Pinpoint the cell where the given text exists, returning its [X, Y] midpoint coordinate. 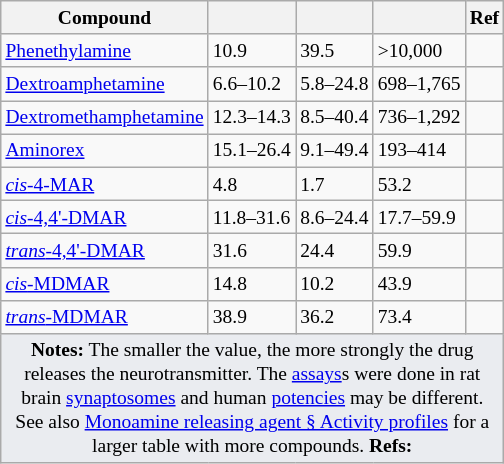
Dextromethamphetamine [104, 118]
17.7–59.9 [419, 216]
9.1–49.4 [335, 150]
8.5–40.4 [335, 118]
24.4 [335, 250]
11.8–31.6 [252, 216]
cis-MDMAR [104, 284]
14.8 [252, 284]
Compound [104, 18]
Ref [484, 18]
43.9 [419, 284]
8.6–24.4 [335, 216]
trans-4,4'-DMAR [104, 250]
12.3–14.3 [252, 118]
>10,000 [419, 50]
1.7 [335, 184]
cis-4-MAR [104, 184]
6.6–10.2 [252, 84]
39.5 [335, 50]
736–1,292 [419, 118]
Phenethylamine [104, 50]
31.6 [252, 250]
cis-4,4'-DMAR [104, 216]
59.9 [419, 250]
698–1,765 [419, 84]
10.9 [252, 50]
73.4 [419, 316]
15.1–26.4 [252, 150]
38.9 [252, 316]
10.2 [335, 284]
53.2 [419, 184]
193–414 [419, 150]
36.2 [335, 316]
Dextroamphetamine [104, 84]
trans-MDMAR [104, 316]
4.8 [252, 184]
5.8–24.8 [335, 84]
Aminorex [104, 150]
